Capture the cell that displays the provided text and extract its (X, Y) central coordinate. 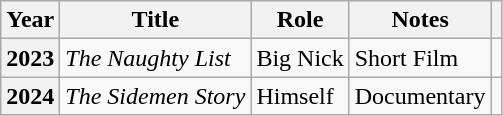
2024 (30, 96)
The Naughty List (156, 58)
Year (30, 20)
Documentary (420, 96)
The Sidemen Story (156, 96)
Role (300, 20)
2023 (30, 58)
Short Film (420, 58)
Title (156, 20)
Himself (300, 96)
Notes (420, 20)
Big Nick (300, 58)
